Pinpoint the cell where the given text exists, returning its (x, y) midpoint coordinate. 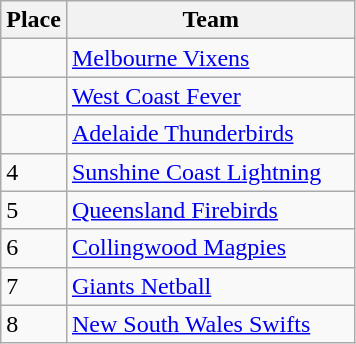
Giants Netball (210, 286)
4 (34, 172)
Collingwood Magpies (210, 248)
6 (34, 248)
8 (34, 324)
Queensland Firebirds (210, 210)
7 (34, 286)
Adelaide Thunderbirds (210, 134)
Sunshine Coast Lightning (210, 172)
Team (210, 20)
West Coast Fever (210, 96)
5 (34, 210)
Place (34, 20)
New South Wales Swifts (210, 324)
Melbourne Vixens (210, 58)
